Locate the cell with the specified text and output its (X, Y) center coordinate. 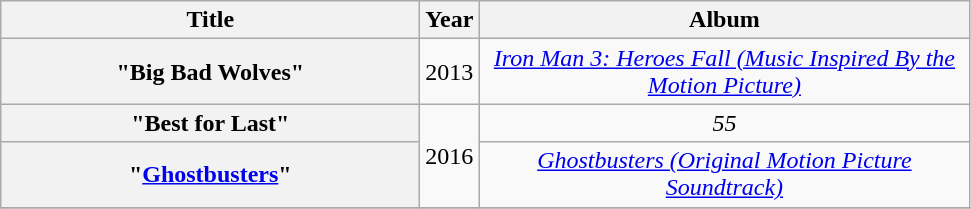
"Best for Last" (210, 123)
"Ghostbusters" (210, 174)
Iron Man 3: Heroes Fall (Music Inspired By the Motion Picture) (724, 72)
55 (724, 123)
Ghostbusters (Original Motion Picture Soundtrack) (724, 174)
Album (724, 20)
Year (450, 20)
2013 (450, 72)
2016 (450, 156)
"Big Bad Wolves" (210, 72)
Title (210, 20)
